Determine the [X, Y] coordinate at the center of the cell enclosing the given text.  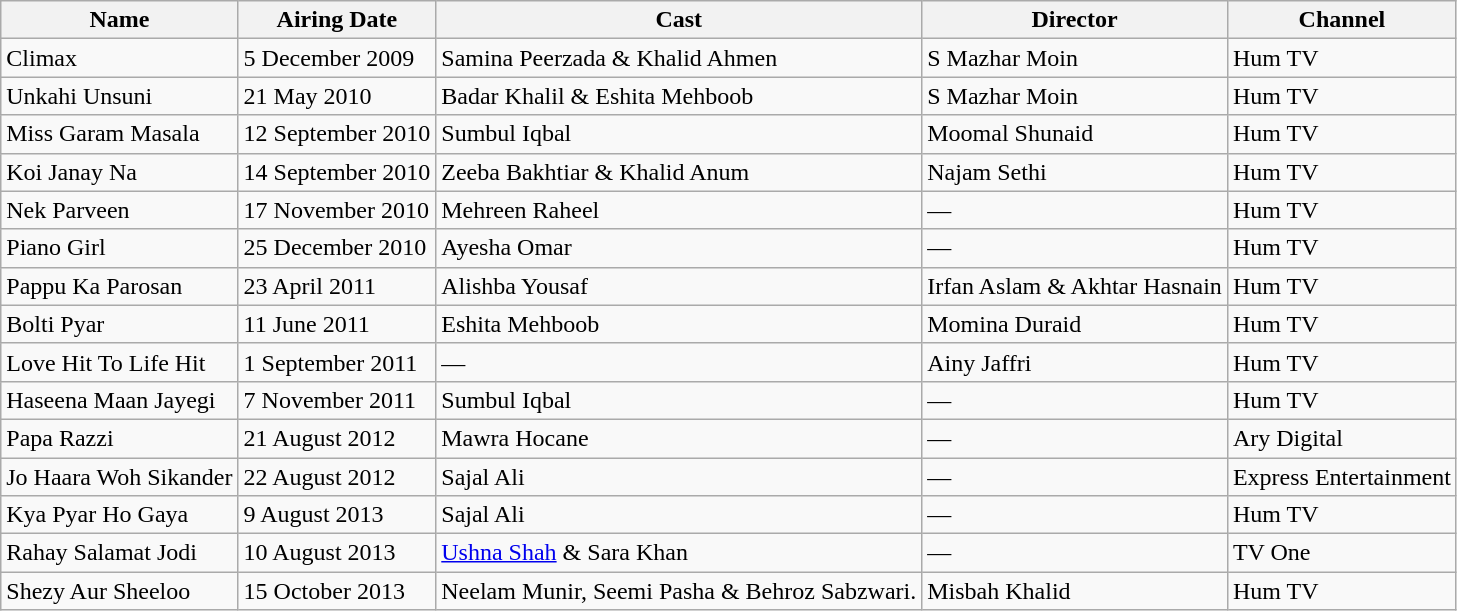
Badar Khalil & Eshita Mehboob [679, 96]
Haseena Maan Jayegi [120, 400]
Moomal Shunaid [1075, 134]
Mehreen Raheel [679, 210]
Airing Date [337, 20]
22 August 2012 [337, 477]
7 November 2011 [337, 400]
Nek Parveen [120, 210]
Kya Pyar Ho Gaya [120, 515]
Cast [679, 20]
Ainy Jaffri [1075, 362]
Love Hit To Life Hit [120, 362]
17 November 2010 [337, 210]
Samina Peerzada & Khalid Ahmen [679, 58]
15 October 2013 [337, 591]
Irfan Aslam & Akhtar Hasnain [1075, 286]
Director [1075, 20]
9 August 2013 [337, 515]
Mawra Hocane [679, 438]
Piano Girl [120, 248]
Unkahi Unsuni [120, 96]
Ary Digital [1342, 438]
Ushna Shah & Sara Khan [679, 553]
Alishba Yousaf [679, 286]
25 December 2010 [337, 248]
Ayesha Omar [679, 248]
Najam Sethi [1075, 172]
Misbah Khalid [1075, 591]
Bolti Pyar [120, 324]
Jo Haara Woh Sikander [120, 477]
Miss Garam Masala [120, 134]
21 May 2010 [337, 96]
Name [120, 20]
1 September 2011 [337, 362]
14 September 2010 [337, 172]
Rahay Salamat Jodi [120, 553]
Channel [1342, 20]
12 September 2010 [337, 134]
21 August 2012 [337, 438]
11 June 2011 [337, 324]
Papa Razzi [120, 438]
10 August 2013 [337, 553]
Zeeba Bakhtiar & Khalid Anum [679, 172]
Eshita Mehboob [679, 324]
Climax [120, 58]
5 December 2009 [337, 58]
23 April 2011 [337, 286]
Momina Duraid [1075, 324]
Pappu Ka Parosan [120, 286]
TV One [1342, 553]
Express Entertainment [1342, 477]
Koi Janay Na [120, 172]
Shezy Aur Sheeloo [120, 591]
Neelam Munir, Seemi Pasha & Behroz Sabzwari. [679, 591]
